Detect which cell encompasses the target text, then output its (x, y) center coordinate. 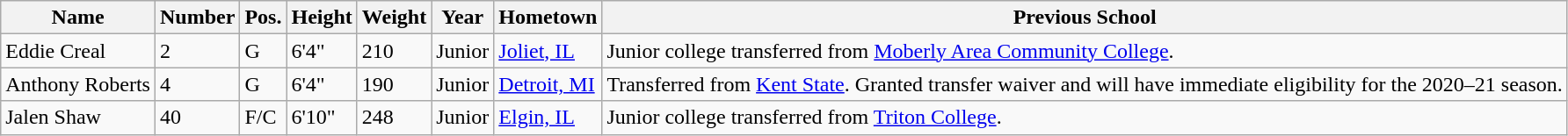
Anthony Roberts (78, 84)
Detroit, MI (548, 84)
Year (462, 18)
Pos. (264, 18)
Previous School (1085, 18)
Elgin, IL (548, 118)
2 (197, 51)
Junior college transferred from Triton College. (1085, 118)
Height (322, 18)
Junior college transferred from Moberly Area Community College. (1085, 51)
Name (78, 18)
Hometown (548, 18)
Eddie Creal (78, 51)
Joliet, IL (548, 51)
248 (394, 118)
4 (197, 84)
F/C (264, 118)
40 (197, 118)
210 (394, 51)
190 (394, 84)
Transferred from Kent State. Granted transfer waiver and will have immediate eligibility for the 2020–21 season. (1085, 84)
Jalen Shaw (78, 118)
6'10" (322, 118)
Weight (394, 18)
Number (197, 18)
